For the text-containing cell, return its midpoint in [X, Y] coordinate format. 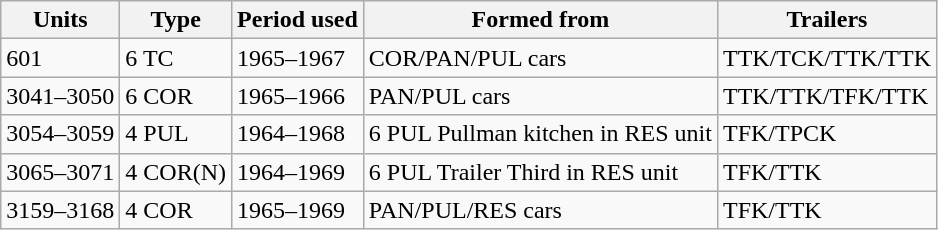
Trailers [826, 20]
Type [176, 20]
Units [60, 20]
6 PUL Trailer Third in RES unit [540, 172]
3065–3071 [60, 172]
3054–3059 [60, 134]
6 PUL Pullman kitchen in RES unit [540, 134]
TFK/TPCK [826, 134]
PAN/PUL cars [540, 96]
1965–1966 [298, 96]
1964–1969 [298, 172]
4 PUL [176, 134]
601 [60, 58]
6 COR [176, 96]
TTK/TCK/TTK/TTK [826, 58]
1965–1969 [298, 210]
COR/PAN/PUL cars [540, 58]
PAN/PUL/RES cars [540, 210]
1964–1968 [298, 134]
1965–1967 [298, 58]
6 TC [176, 58]
4 COR(N) [176, 172]
Period used [298, 20]
Formed from [540, 20]
TTK/TTK/TFK/TTK [826, 96]
3159–3168 [60, 210]
4 COR [176, 210]
3041–3050 [60, 96]
